Output the [x, y] coordinate of the center of the cell containing the given text.  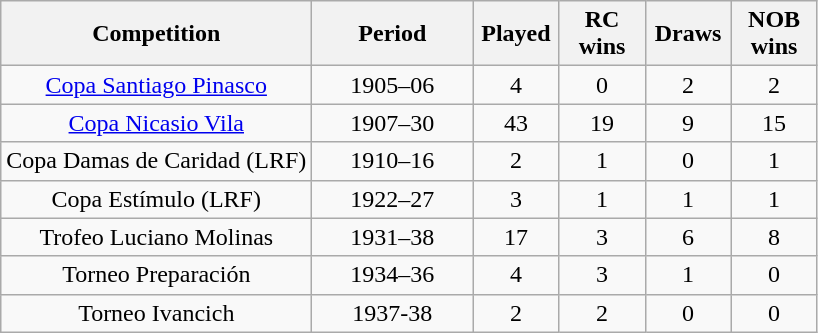
19 [602, 123]
Copa Nicasio Vila [156, 123]
Copa Estímulo (LRF) [156, 199]
1907–30 [392, 123]
8 [774, 237]
1931–38 [392, 237]
Competition [156, 34]
1905–06 [392, 85]
17 [516, 237]
Trofeo Luciano Molinas [156, 237]
NOB wins [774, 34]
6 [688, 237]
1937-38 [392, 313]
15 [774, 123]
Period [392, 34]
Played [516, 34]
Copa Santiago Pinasco [156, 85]
1922–27 [392, 199]
1934–36 [392, 275]
Draws [688, 34]
Copa Damas de Caridad (LRF) [156, 161]
1910–16 [392, 161]
9 [688, 123]
RC wins [602, 34]
Torneo Preparación [156, 275]
Torneo Ivancich [156, 313]
43 [516, 123]
